Return (X, Y) of the center of cell containing provided text 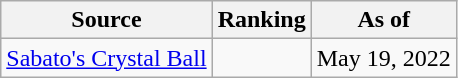
Sabato's Crystal Ball (106, 58)
As of (384, 20)
Ranking (262, 20)
May 19, 2022 (384, 58)
Source (106, 20)
